Output the [X, Y] coordinate of the center of the cell containing the given text.  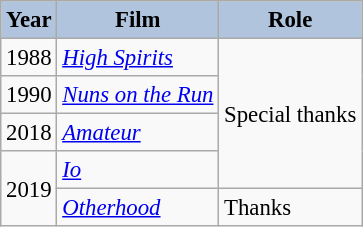
Otherhood [138, 208]
1988 [29, 58]
High Spirits [138, 58]
Nuns on the Run [138, 95]
Film [138, 20]
2019 [29, 188]
Special thanks [290, 114]
Thanks [290, 208]
Amateur [138, 133]
2018 [29, 133]
1990 [29, 95]
Io [138, 170]
Role [290, 20]
Year [29, 20]
